Locate the cell with the specified text and output its (X, Y) center coordinate. 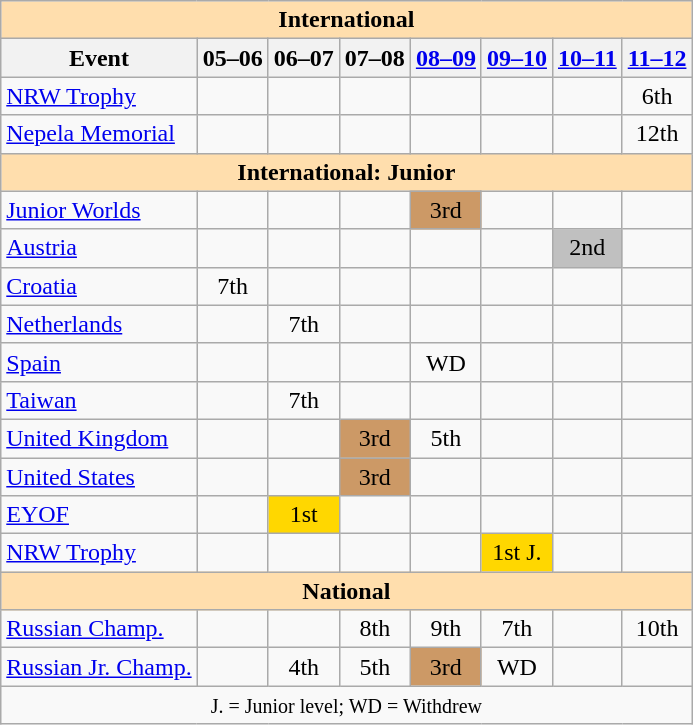
Austria (99, 248)
Russian Jr. Champ. (99, 667)
Netherlands (99, 324)
Spain (99, 362)
1st J. (516, 553)
EYOF (99, 515)
Taiwan (99, 400)
National (346, 591)
07–08 (374, 58)
08–09 (446, 58)
10th (657, 629)
09–10 (516, 58)
International: Junior (346, 172)
1st (304, 515)
Russian Champ. (99, 629)
8th (374, 629)
05–06 (232, 58)
12th (657, 134)
9th (446, 629)
Croatia (99, 286)
06–07 (304, 58)
Junior Worlds (99, 210)
Nepela Memorial (99, 134)
International (346, 20)
J. = Junior level; WD = Withdrew (346, 705)
6th (657, 96)
United Kingdom (99, 438)
2nd (587, 248)
United States (99, 477)
10–11 (587, 58)
11–12 (657, 58)
4th (304, 667)
Event (99, 58)
